Scan for the cell matching the given text and deliver its (X, Y) coordinate at center. 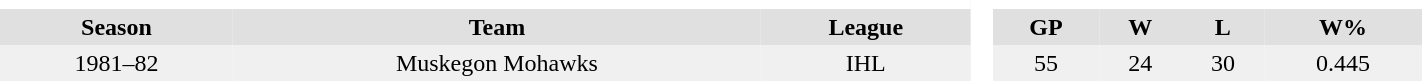
24 (1140, 63)
Team (497, 27)
0.445 (1343, 63)
GP (1046, 27)
Muskegon Mohawks (497, 63)
1981–82 (116, 63)
55 (1046, 63)
IHL (866, 63)
W (1140, 27)
Season (116, 27)
30 (1224, 63)
League (866, 27)
W% (1343, 27)
L (1224, 27)
